Return the (x, y) coordinate for the center point of the cell that contains the specified text.  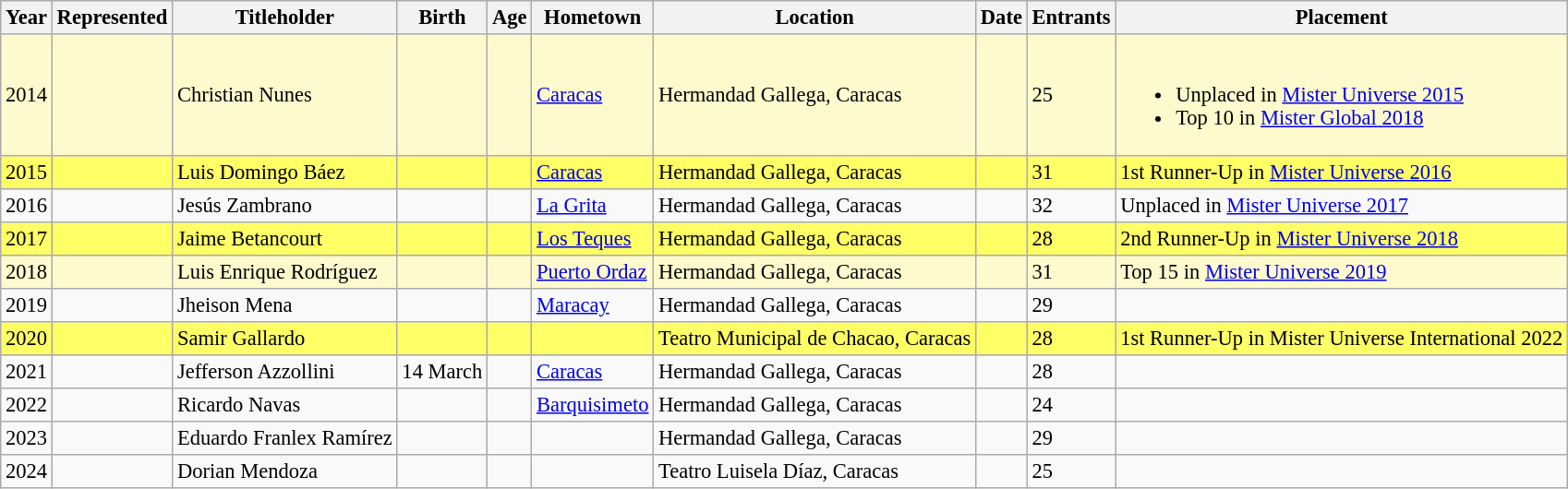
Titleholder (284, 18)
La Grita (593, 206)
24 (1071, 405)
Samir Gallardo (284, 339)
1st Runner-Up in Mister Universe International 2022 (1342, 339)
Puerto Ordaz (593, 272)
1st Runner-Up in Mister Universe 2016 (1342, 173)
2024 (27, 471)
Luis Enrique Rodríguez (284, 272)
Jheison Mena (284, 305)
Ricardo Navas (284, 405)
2nd Runner-Up in Mister Universe 2018 (1342, 239)
14 March (442, 372)
Date (1002, 18)
Jesús Zambrano (284, 206)
2023 (27, 438)
2017 (27, 239)
Teatro Municipal de Chacao, Caracas (814, 339)
Teatro Luisela Díaz, Caracas (814, 471)
Luis Domingo Báez (284, 173)
Year (27, 18)
Christian Nunes (284, 95)
2016 (27, 206)
Jefferson Azzollini (284, 372)
2021 (27, 372)
Maracay (593, 305)
2022 (27, 405)
Age (510, 18)
Unplaced in Mister Universe 2015Top 10 in Mister Global 2018 (1342, 95)
Barquisimeto (593, 405)
Unplaced in Mister Universe 2017 (1342, 206)
Los Teques (593, 239)
2015 (27, 173)
Jaime Betancourt (284, 239)
Placement (1342, 18)
Dorian Mendoza (284, 471)
Entrants (1071, 18)
Represented (112, 18)
2019 (27, 305)
2020 (27, 339)
Location (814, 18)
2014 (27, 95)
Top 15 in Mister Universe 2019 (1342, 272)
2018 (27, 272)
Hometown (593, 18)
32 (1071, 206)
Birth (442, 18)
Eduardo Franlex Ramírez (284, 438)
